From the cell containing the given text, extract its center point as [X, Y] coordinate. 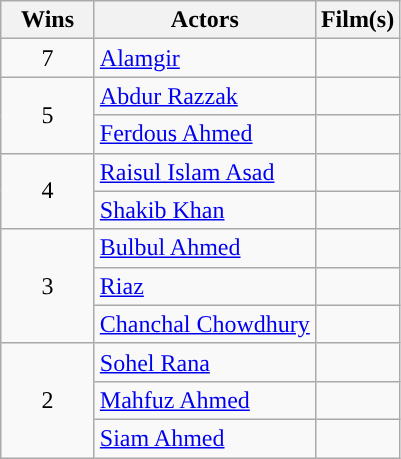
Sohel Rana [204, 362]
Alamgir [204, 58]
2 [48, 400]
Wins [48, 20]
Shakib Khan [204, 210]
5 [48, 115]
7 [48, 58]
Actors [204, 20]
Bulbul Ahmed [204, 248]
Riaz [204, 286]
Film(s) [357, 20]
Abdur Razzak [204, 96]
3 [48, 286]
Ferdous Ahmed [204, 134]
Siam Ahmed [204, 438]
4 [48, 191]
Raisul Islam Asad [204, 172]
Chanchal Chowdhury [204, 324]
Mahfuz Ahmed [204, 400]
